Extract the [X, Y] coordinate from the center of the cell holding the provided text.  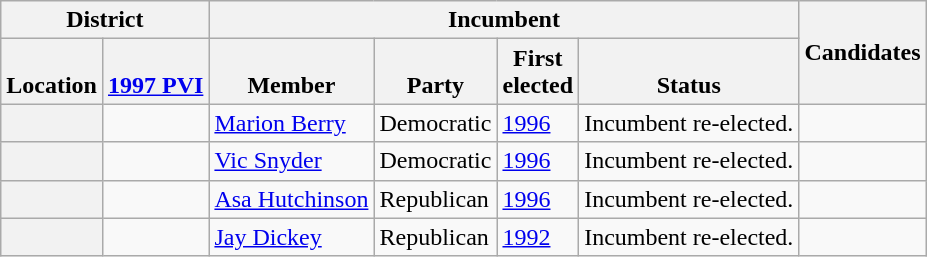
Asa Hutchinson [292, 199]
Marion Berry [292, 123]
Firstelected [538, 72]
Member [292, 72]
Status [689, 72]
Location [52, 72]
1992 [538, 237]
Vic Snyder [292, 161]
Party [436, 72]
Jay Dickey [292, 237]
District [105, 20]
Candidates [862, 52]
Incumbent [504, 20]
1997 PVI [155, 72]
